Search for the cell housing the specified text and yield its [X, Y] center coordinate. 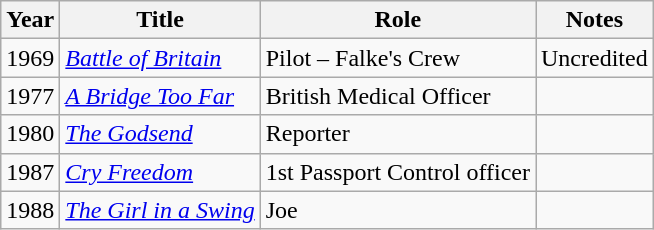
The Girl in a Swing [160, 210]
1987 [30, 172]
Battle of Britain [160, 58]
1st Passport Control officer [398, 172]
Cry Freedom [160, 172]
The Godsend [160, 134]
1980 [30, 134]
Joe [398, 210]
1969 [30, 58]
Reporter [398, 134]
1988 [30, 210]
Pilot – Falke's Crew [398, 58]
Notes [595, 20]
Year [30, 20]
Role [398, 20]
A Bridge Too Far [160, 96]
1977 [30, 96]
Uncredited [595, 58]
British Medical Officer [398, 96]
Title [160, 20]
